Pinpoint the cell where the given text exists, returning its [x, y] midpoint coordinate. 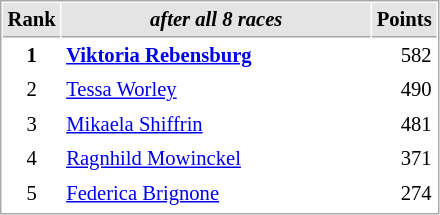
Rank [32, 20]
481 [404, 124]
Points [404, 20]
Tessa Worley [216, 90]
5 [32, 194]
1 [32, 56]
4 [32, 158]
Federica Brignone [216, 194]
274 [404, 194]
after all 8 races [216, 20]
490 [404, 90]
Viktoria Rebensburg [216, 56]
2 [32, 90]
Ragnhild Mowinckel [216, 158]
582 [404, 56]
Mikaela Shiffrin [216, 124]
3 [32, 124]
371 [404, 158]
